Search for the cell housing the specified text and yield its [X, Y] center coordinate. 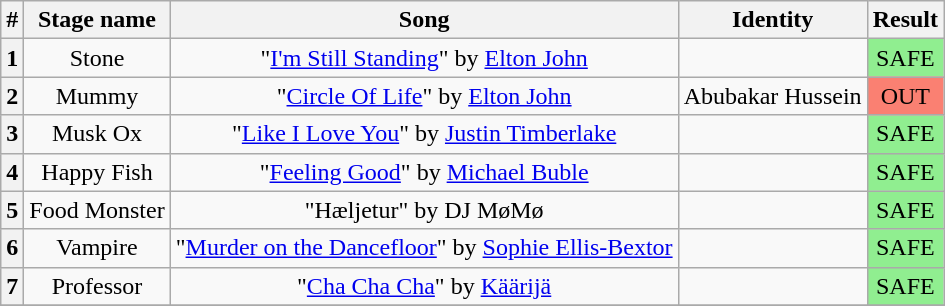
Stone [97, 58]
2 [12, 96]
Mummy [97, 96]
1 [12, 58]
3 [12, 134]
Stage name [97, 20]
"Murder on the Dancefloor" by Sophie Ellis-Bextor [424, 248]
7 [12, 286]
Happy Fish [97, 172]
Abubakar Hussein [772, 96]
"Feeling Good" by Michael Buble [424, 172]
Musk Ox [97, 134]
Food Monster [97, 210]
Vampire [97, 248]
Identity [772, 20]
"Circle Of Life" by Elton John [424, 96]
Professor [97, 286]
"Like I Love You" by Justin Timberlake [424, 134]
Result [905, 20]
"I'm Still Standing" by Elton John [424, 58]
5 [12, 210]
Song [424, 20]
OUT [905, 96]
"Cha Cha Cha" by Käärijä [424, 286]
6 [12, 248]
"Hæljetur" by DJ MøMø [424, 210]
4 [12, 172]
# [12, 20]
